Search for the cell housing the specified text and yield its [X, Y] center coordinate. 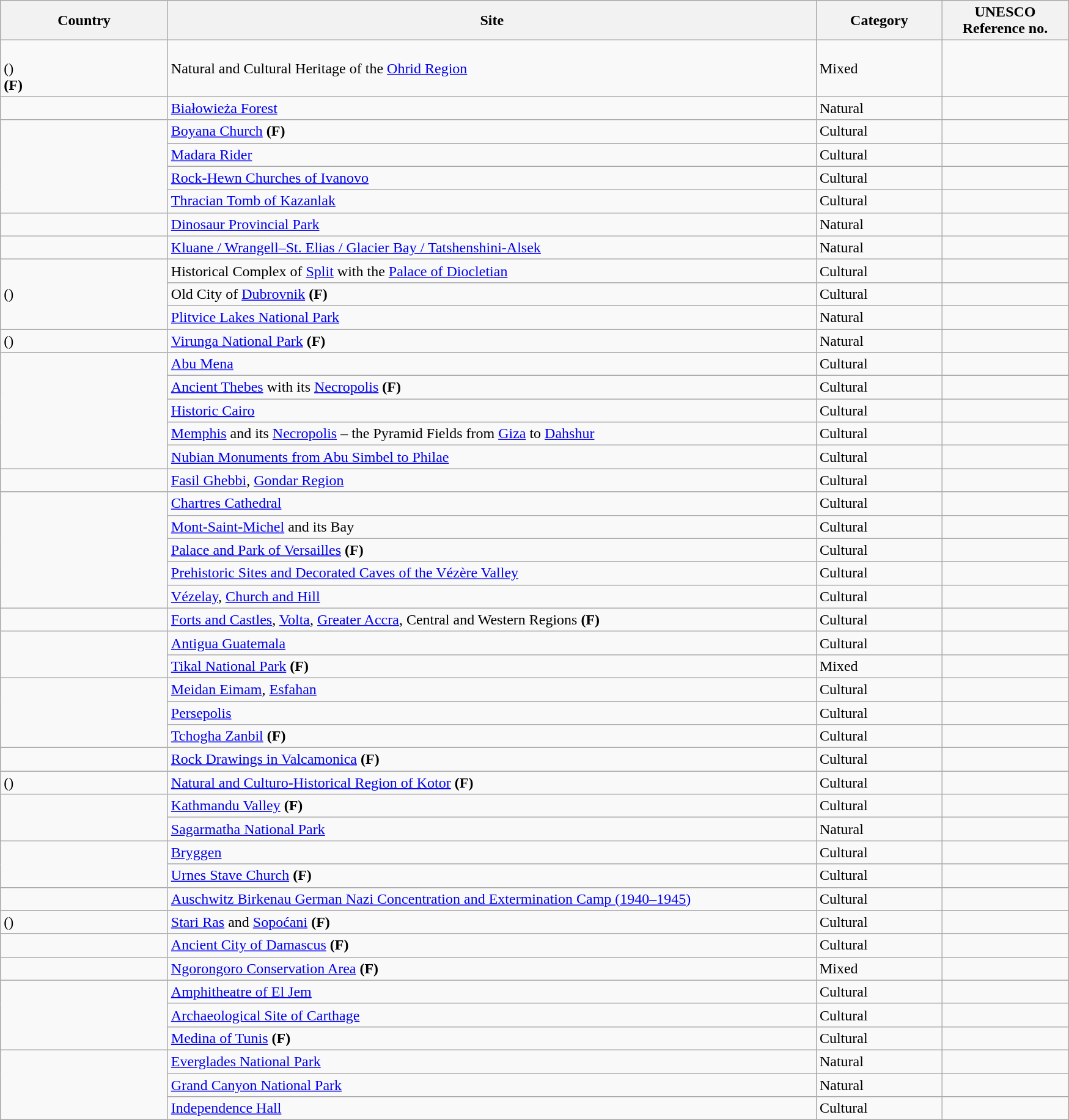
Vézelay, Church and Hill [491, 596]
Abu Mena [491, 364]
Thracian Tomb of Kazanlak [491, 201]
Persepolis [491, 713]
Ngorongoro Conservation Area (F) [491, 968]
Grand Canyon National Park [491, 1085]
Dinosaur Provincial Park [491, 224]
Chartres Cathedral [491, 503]
Palace and Park of Versailles (F) [491, 550]
Category [879, 21]
Ancient Thebes with its Necropolis (F) [491, 387]
Bryggen [491, 852]
Independence Hall [491, 1108]
UNESCO Reference no. [1005, 21]
Kluane / Wrangell–St. Elias / Glacier Bay / Tatshenshini-Alsek [491, 247]
Auschwitz Birkenau German Nazi Concentration and Extermination Camp (1940–1945) [491, 899]
Białowieża Forest [491, 108]
Fasil Ghebbi, Gondar Region [491, 480]
Nubian Monuments from Abu Simbel to Philae [491, 457]
Old City of Dubrovnik (F) [491, 294]
Rock Drawings in Valcamonica (F) [491, 759]
Archaeological Site of Carthage [491, 1015]
Tikal National Park (F) [491, 666]
() (F) [84, 68]
Site [491, 21]
Natural and Culturo-Historical Region of Kotor (F) [491, 783]
Historic Cairo [491, 411]
Sagarmatha National Park [491, 829]
Everglades National Park [491, 1061]
Tchogha Zanbil (F) [491, 736]
Country [84, 21]
Prehistoric Sites and Decorated Caves of the Vézère Valley [491, 573]
Natural and Cultural Heritage of the Ohrid Region [491, 68]
Virunga National Park (F) [491, 340]
Medina of Tunis (F) [491, 1038]
Meidan Eimam, Esfahan [491, 689]
Memphis and its Necropolis – the Pyramid Fields from Giza to Dahshur [491, 434]
Plitvice Lakes National Park [491, 317]
Boyana Church (F) [491, 131]
Forts and Castles, Volta, Greater Accra, Central and Western Regions (F) [491, 620]
Madara Rider [491, 155]
Rock-Hewn Churches of Ivanovo [491, 178]
Mont-Saint-Michel and its Bay [491, 527]
Kathmandu Valley (F) [491, 806]
Urnes Stave Church (F) [491, 876]
Antigua Guatemala [491, 643]
Historical Complex of Split with the Palace of Diocletian [491, 271]
Amphitheatre of El Jem [491, 992]
Ancient City of Damascus (F) [491, 945]
Stari Ras and Sopoćani (F) [491, 922]
